Identify which cell holds the provided text, then report its (X, Y) central coordinate. 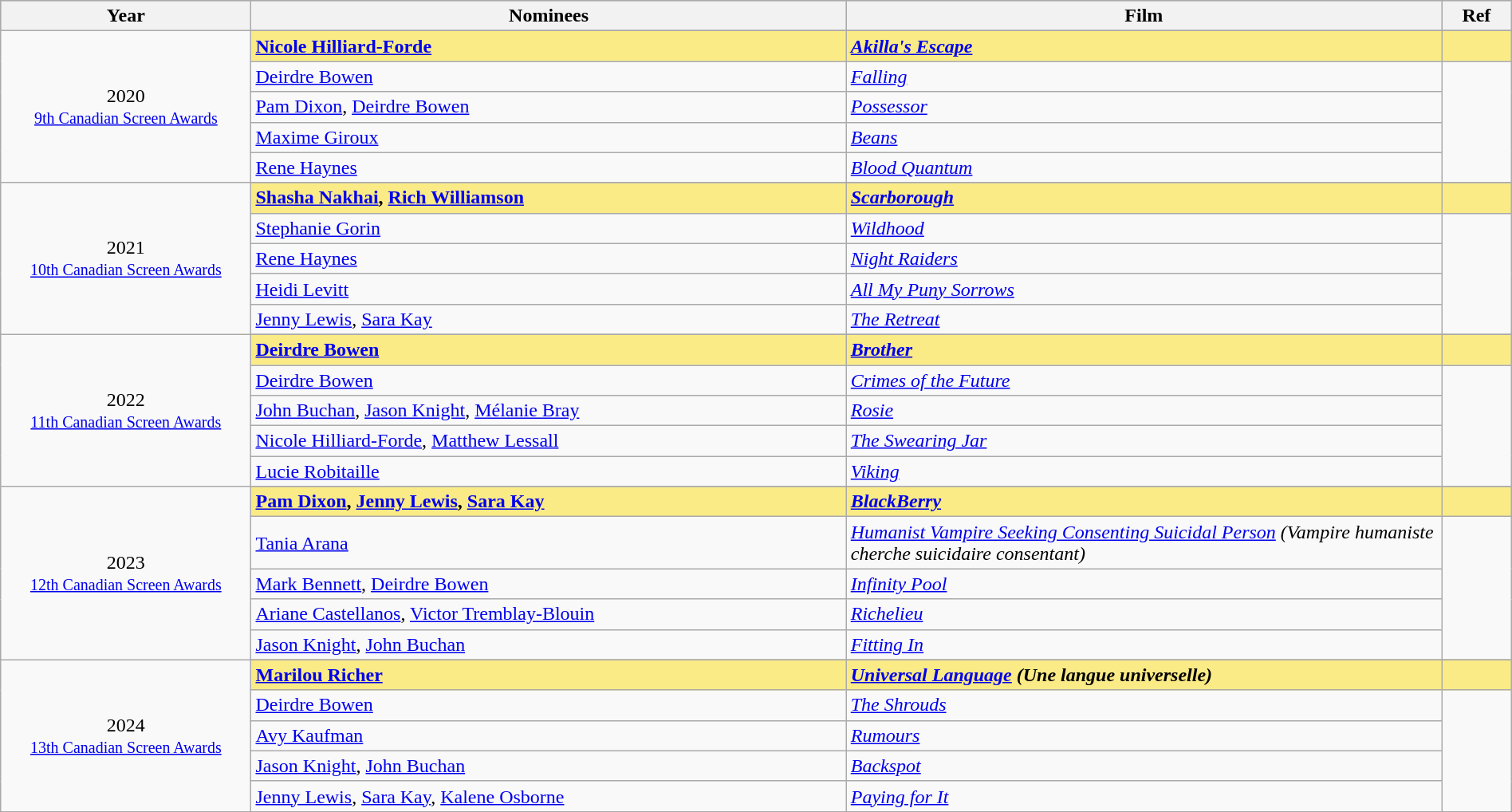
Fitting In (1144, 644)
Night Raiders (1144, 258)
All My Puny Sorrows (1144, 289)
Film (1144, 16)
Heidi Levitt (549, 289)
2023 12th Canadian Screen Awards (126, 573)
Lucie Robitaille (549, 471)
2021 10th Canadian Screen Awards (126, 258)
Ref (1477, 16)
Akilla's Escape (1144, 46)
Tania Arana (549, 542)
The Swearing Jar (1144, 441)
2020 9th Canadian Screen Awards (126, 107)
Jenny Lewis, Sara Kay, Kalene Osborne (549, 796)
Crimes of the Future (1144, 380)
Blood Quantum (1144, 168)
Beans (1144, 137)
Nicole Hilliard-Forde, Matthew Lessall (549, 441)
Possessor (1144, 107)
Year (126, 16)
Rumours (1144, 735)
2022 11th Canadian Screen Awards (126, 410)
Pam Dixon, Deirdre Bowen (549, 107)
Infinity Pool (1144, 584)
The Shrouds (1144, 705)
Stephanie Gorin (549, 228)
Nominees (549, 16)
Nicole Hilliard-Forde (549, 46)
Universal Language (Une langue universelle) (1144, 675)
Rosie (1144, 411)
Pam Dixon, Jenny Lewis, Sara Kay (549, 502)
Viking (1144, 471)
The Retreat (1144, 319)
Scarborough (1144, 198)
Backspot (1144, 766)
Richelieu (1144, 614)
Paying for It (1144, 796)
Ariane Castellanos, Victor Tremblay-Blouin (549, 614)
Wildhood (1144, 228)
Mark Bennett, Deirdre Bowen (549, 584)
John Buchan, Jason Knight, Mélanie Bray (549, 411)
Shasha Nakhai, Rich Williamson (549, 198)
Maxime Giroux (549, 137)
Humanist Vampire Seeking Consenting Suicidal Person (Vampire humaniste cherche suicidaire consentant) (1144, 542)
Jenny Lewis, Sara Kay (549, 319)
Avy Kaufman (549, 735)
Brother (1144, 349)
Marilou Richer (549, 675)
2024 13th Canadian Screen Awards (126, 735)
BlackBerry (1144, 502)
Falling (1144, 77)
